Return (X, Y) of the center of cell containing provided text 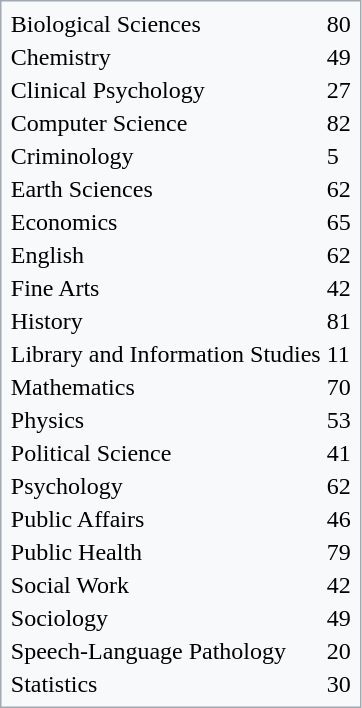
81 (338, 321)
11 (338, 354)
Physics (166, 420)
Chemistry (166, 57)
82 (338, 123)
Statistics (166, 684)
Political Science (166, 453)
65 (338, 222)
Social Work (166, 585)
Psychology (166, 486)
5 (338, 156)
20 (338, 651)
English (166, 255)
Mathematics (166, 387)
Speech-Language Pathology (166, 651)
70 (338, 387)
Public Affairs (166, 519)
27 (338, 90)
46 (338, 519)
Economics (166, 222)
Sociology (166, 618)
53 (338, 420)
Fine Arts (166, 288)
41 (338, 453)
Library and Information Studies (166, 354)
Earth Sciences (166, 189)
History (166, 321)
Criminology (166, 156)
Computer Science (166, 123)
Biological Sciences (166, 24)
Public Health (166, 552)
Clinical Psychology (166, 90)
80 (338, 24)
30 (338, 684)
79 (338, 552)
